Extract the [x, y] coordinate from the center of the cell holding the provided text.  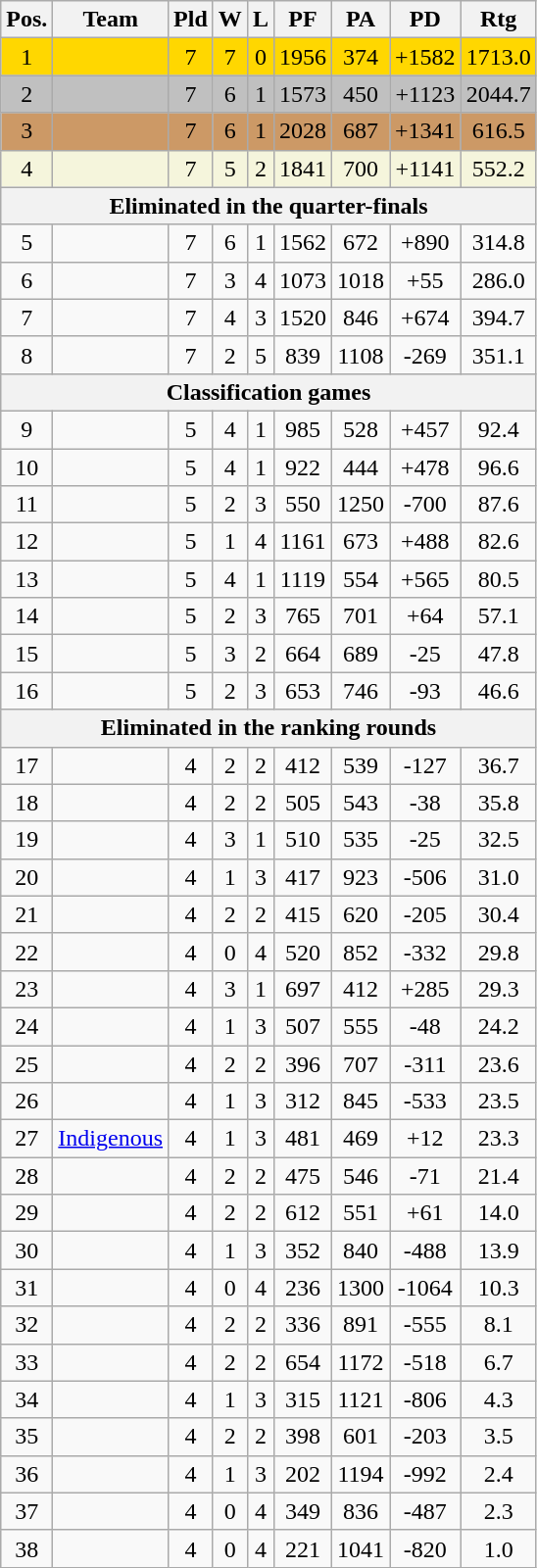
80.5 [498, 579]
507 [302, 1026]
23.6 [498, 1063]
620 [361, 914]
697 [302, 989]
96.6 [498, 467]
-1064 [425, 1288]
374 [361, 57]
+488 [425, 542]
846 [361, 318]
1119 [302, 579]
654 [302, 1362]
349 [302, 1511]
+55 [425, 280]
2028 [302, 131]
839 [302, 355]
312 [302, 1102]
469 [361, 1139]
336 [302, 1325]
23.3 [498, 1139]
2.4 [498, 1474]
4.3 [498, 1399]
36 [27, 1474]
38 [27, 1548]
21 [27, 914]
9 [27, 429]
+64 [425, 616]
2.3 [498, 1511]
Indigenous [111, 1139]
87.6 [498, 505]
1520 [302, 318]
24.2 [498, 1026]
+1141 [425, 169]
14.0 [498, 1213]
202 [302, 1474]
PF [302, 20]
1194 [361, 1474]
82.6 [498, 542]
-203 [425, 1437]
+12 [425, 1139]
672 [361, 243]
398 [302, 1437]
22 [27, 952]
1300 [361, 1288]
352 [302, 1250]
Pos. [27, 20]
1073 [302, 280]
555 [361, 1026]
57.1 [498, 616]
PD [425, 20]
+674 [425, 318]
+61 [425, 1213]
+1123 [425, 94]
546 [361, 1176]
+285 [425, 989]
1713.0 [498, 57]
47.8 [498, 654]
-269 [425, 355]
-700 [425, 505]
315 [302, 1399]
15 [27, 654]
450 [361, 94]
-205 [425, 914]
-820 [425, 1548]
W [229, 20]
32.5 [498, 840]
-806 [425, 1399]
1172 [361, 1362]
836 [361, 1511]
415 [302, 914]
653 [302, 691]
-992 [425, 1474]
1161 [302, 542]
17 [27, 765]
25 [27, 1063]
985 [302, 429]
24 [27, 1026]
+1582 [425, 57]
551 [361, 1213]
29.3 [498, 989]
Eliminated in the ranking rounds [268, 728]
16 [27, 691]
505 [302, 803]
+565 [425, 579]
10.3 [498, 1288]
314.8 [498, 243]
13 [27, 579]
L [261, 20]
510 [302, 840]
1250 [361, 505]
23.5 [498, 1102]
+457 [425, 429]
PA [361, 20]
35.8 [498, 803]
46.6 [498, 691]
1841 [302, 169]
673 [361, 542]
8 [27, 355]
-71 [425, 1176]
-488 [425, 1250]
601 [361, 1437]
1573 [302, 94]
-506 [425, 877]
+1341 [425, 131]
10 [27, 467]
1956 [302, 57]
34 [27, 1399]
765 [302, 616]
701 [361, 616]
520 [302, 952]
-48 [425, 1026]
700 [361, 169]
26 [27, 1102]
1108 [361, 355]
30 [27, 1250]
23 [27, 989]
922 [302, 467]
417 [302, 877]
11 [27, 505]
30.4 [498, 914]
444 [361, 467]
31 [27, 1288]
12 [27, 542]
-38 [425, 803]
+478 [425, 467]
92.4 [498, 429]
707 [361, 1063]
550 [302, 505]
13.9 [498, 1250]
616.5 [498, 131]
-555 [425, 1325]
852 [361, 952]
3.5 [498, 1437]
840 [361, 1250]
236 [302, 1288]
6.7 [498, 1362]
475 [302, 1176]
14 [27, 616]
29.8 [498, 952]
1562 [302, 243]
Rtg [498, 20]
18 [27, 803]
1041 [361, 1548]
35 [27, 1437]
1121 [361, 1399]
27 [27, 1139]
28 [27, 1176]
746 [361, 691]
2044.7 [498, 94]
-127 [425, 765]
Team [111, 20]
1.0 [498, 1548]
539 [361, 765]
20 [27, 877]
+890 [425, 243]
396 [302, 1063]
Eliminated in the quarter-finals [268, 206]
664 [302, 654]
-487 [425, 1511]
21.4 [498, 1176]
-93 [425, 691]
Pld [191, 20]
552.2 [498, 169]
36.7 [498, 765]
Classification games [268, 392]
394.7 [498, 318]
31.0 [498, 877]
29 [27, 1213]
554 [361, 579]
33 [27, 1362]
845 [361, 1102]
528 [361, 429]
-533 [425, 1102]
543 [361, 803]
612 [302, 1213]
19 [27, 840]
-311 [425, 1063]
221 [302, 1548]
286.0 [498, 280]
-332 [425, 952]
535 [361, 840]
351.1 [498, 355]
8.1 [498, 1325]
32 [27, 1325]
923 [361, 877]
1018 [361, 280]
-518 [425, 1362]
689 [361, 654]
481 [302, 1139]
687 [361, 131]
891 [361, 1325]
37 [27, 1511]
